From the cell containing the given text, extract its center point as [X, Y] coordinate. 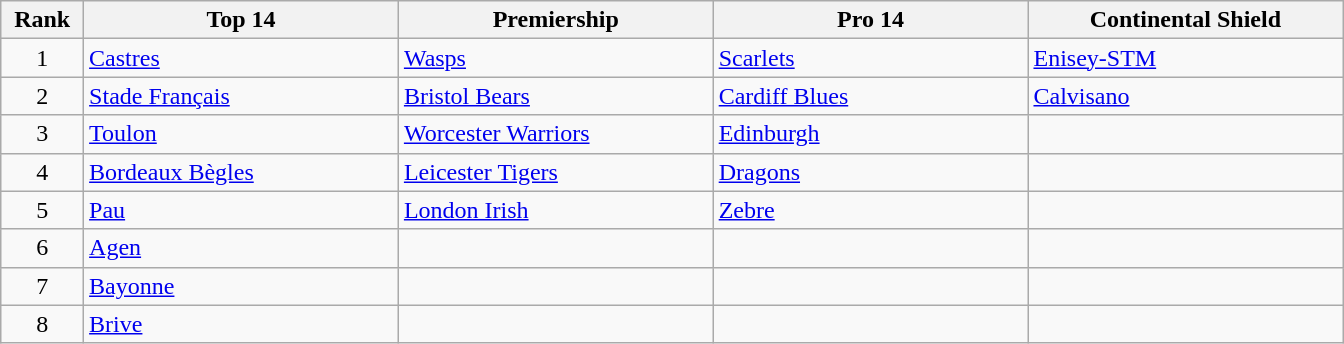
Agen [242, 248]
6 [42, 248]
Wasps [556, 58]
1 [42, 58]
Premiership [556, 20]
3 [42, 134]
Cardiff Blues [870, 96]
Top 14 [242, 20]
Brive [242, 324]
Enisey-STM [1186, 58]
Dragons [870, 172]
Stade Français [242, 96]
Rank [42, 20]
Worcester Warriors [556, 134]
Zebre [870, 210]
Calvisano [1186, 96]
Continental Shield [1186, 20]
Pro 14 [870, 20]
7 [42, 286]
Bordeaux Bègles [242, 172]
Scarlets [870, 58]
8 [42, 324]
4 [42, 172]
Toulon [242, 134]
Pau [242, 210]
5 [42, 210]
Leicester Tigers [556, 172]
Bristol Bears [556, 96]
Edinburgh [870, 134]
Castres [242, 58]
Bayonne [242, 286]
2 [42, 96]
London Irish [556, 210]
